Capture the cell that displays the provided text and extract its [X, Y] central coordinate. 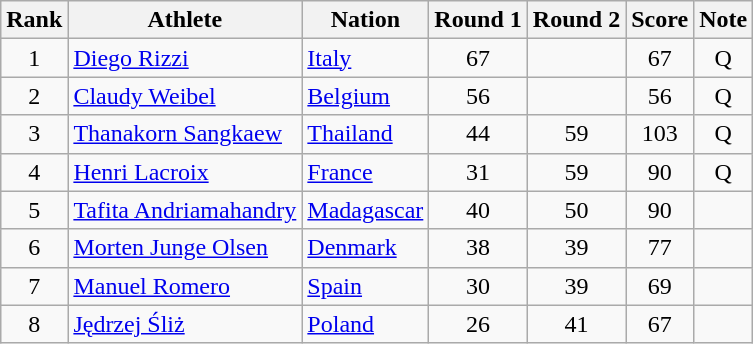
6 [34, 248]
30 [478, 286]
Belgium [366, 96]
Score [660, 20]
44 [478, 134]
Tafita Andriamahandry [185, 210]
50 [576, 210]
Thailand [366, 134]
Claudy Weibel [185, 96]
3 [34, 134]
5 [34, 210]
Athlete [185, 20]
69 [660, 286]
France [366, 172]
Manuel Romero [185, 286]
2 [34, 96]
103 [660, 134]
Madagascar [366, 210]
Italy [366, 58]
Morten Junge Olsen [185, 248]
40 [478, 210]
38 [478, 248]
Note [724, 20]
Thanakorn Sangkaew [185, 134]
Jędrzej Śliż [185, 324]
Rank [34, 20]
Diego Rizzi [185, 58]
1 [34, 58]
Spain [366, 286]
8 [34, 324]
Nation [366, 20]
Round 1 [478, 20]
4 [34, 172]
Denmark [366, 248]
Poland [366, 324]
7 [34, 286]
Round 2 [576, 20]
Henri Lacroix [185, 172]
41 [576, 324]
31 [478, 172]
26 [478, 324]
77 [660, 248]
